Scan for the cell matching the given text and deliver its (x, y) coordinate at center. 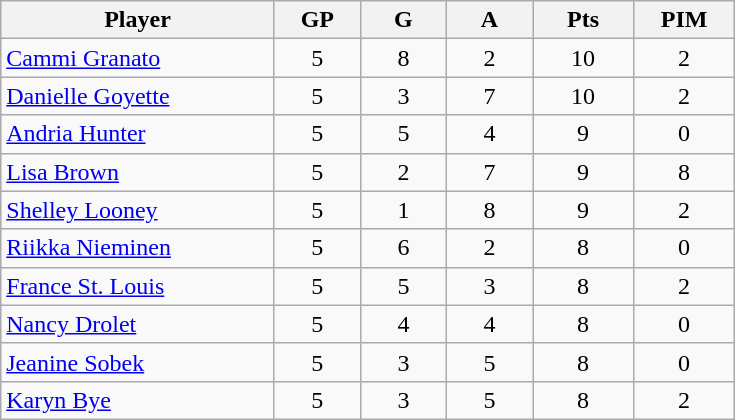
Player (138, 20)
Jeanine Sobek (138, 362)
Shelley Looney (138, 210)
G (403, 20)
PIM (684, 20)
6 (403, 248)
Riikka Nieminen (138, 248)
Karyn Bye (138, 400)
France St. Louis (138, 286)
1 (403, 210)
Danielle Goyette (138, 96)
GP (317, 20)
Pts (582, 20)
Nancy Drolet (138, 324)
Lisa Brown (138, 172)
A (489, 20)
Cammi Granato (138, 58)
Andria Hunter (138, 134)
